Capture the cell that displays the provided text and extract its (X, Y) central coordinate. 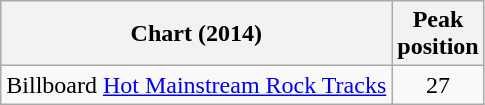
27 (438, 85)
Billboard Hot Mainstream Rock Tracks (196, 85)
Peakposition (438, 34)
Chart (2014) (196, 34)
